Extract the (X, Y) coordinate from the center of the cell holding the provided text.  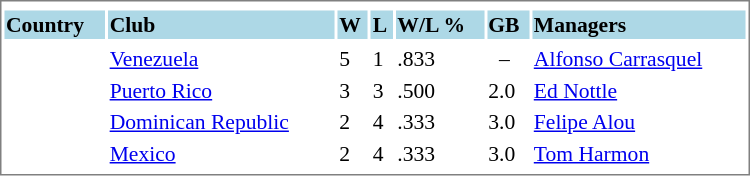
Club (222, 24)
Tom Harmon (638, 154)
L (382, 24)
Managers (638, 24)
Alfonso Carrasquel (638, 59)
– (508, 59)
1 (382, 59)
5 (354, 59)
Country (54, 24)
.833 (440, 59)
W (354, 24)
Mexico (222, 154)
GB (508, 24)
Puerto Rico (222, 90)
Felipe Alou (638, 122)
Venezuela (222, 59)
W/L % (440, 24)
2.0 (508, 90)
.500 (440, 90)
Ed Nottle (638, 90)
Dominican Republic (222, 122)
